Search for the cell housing the specified text and yield its (X, Y) center coordinate. 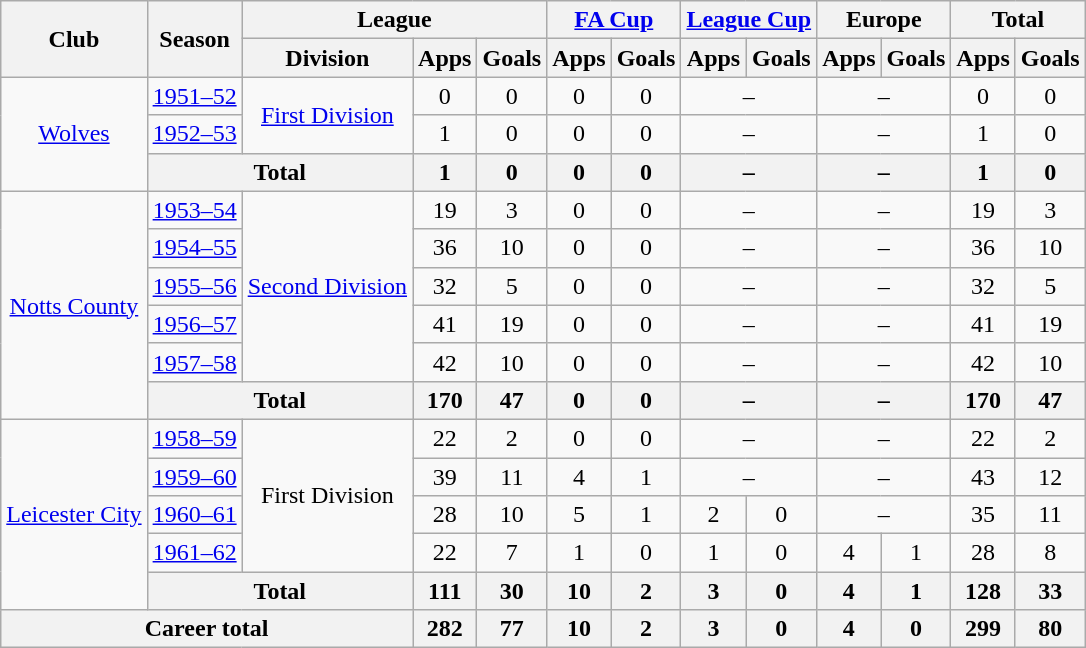
282 (445, 629)
1958–59 (194, 438)
League Cup (749, 20)
33 (1050, 591)
35 (983, 515)
League (394, 20)
80 (1050, 629)
111 (445, 591)
299 (983, 629)
1953–54 (194, 210)
Second Division (327, 286)
43 (983, 477)
1957–58 (194, 362)
30 (512, 591)
8 (1050, 553)
Club (74, 39)
1955–56 (194, 286)
Career total (207, 629)
1954–55 (194, 248)
Division (327, 58)
FA Cup (614, 20)
39 (445, 477)
Notts County (74, 305)
1960–61 (194, 515)
1952–53 (194, 134)
128 (983, 591)
1951–52 (194, 96)
77 (512, 629)
1956–57 (194, 324)
1961–62 (194, 553)
12 (1050, 477)
Europe (884, 20)
1959–60 (194, 477)
Leicester City (74, 514)
7 (512, 553)
Season (194, 39)
Wolves (74, 134)
